Pinpoint the cell where the given text exists, returning its [X, Y] midpoint coordinate. 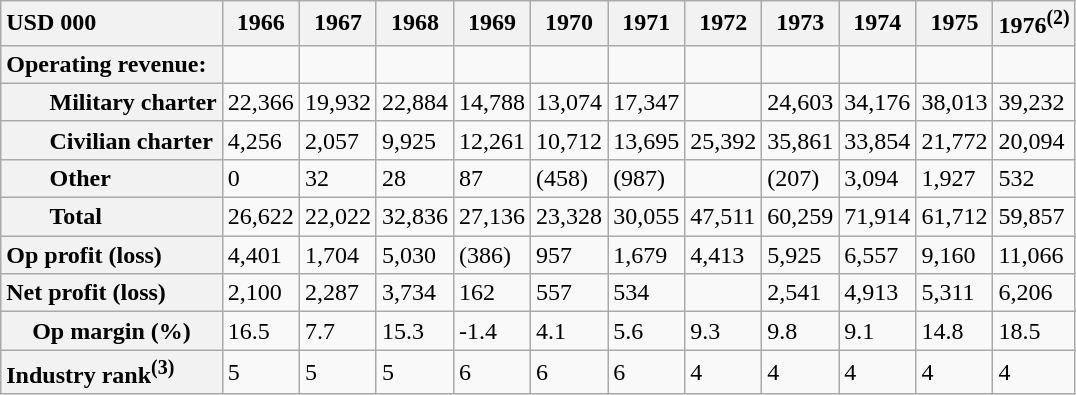
9.8 [800, 331]
30,055 [646, 217]
32,836 [414, 217]
87 [492, 178]
9.1 [878, 331]
534 [646, 293]
532 [1034, 178]
33,854 [878, 140]
557 [570, 293]
9,925 [414, 140]
Civilian charter [112, 140]
1,704 [338, 255]
59,857 [1034, 217]
34,176 [878, 102]
35,861 [800, 140]
4,256 [260, 140]
5,311 [954, 293]
5,925 [800, 255]
Other [112, 178]
1966 [260, 24]
71,914 [878, 217]
39,232 [1034, 102]
4,913 [878, 293]
162 [492, 293]
20,094 [1034, 140]
28 [414, 178]
957 [570, 255]
25,392 [724, 140]
1972 [724, 24]
21,772 [954, 140]
2,057 [338, 140]
60,259 [800, 217]
26,622 [260, 217]
18.5 [1034, 331]
9.3 [724, 331]
27,136 [492, 217]
24,603 [800, 102]
1974 [878, 24]
1,927 [954, 178]
Industry rank(3) [112, 372]
13,074 [570, 102]
15.3 [414, 331]
USD 000 [112, 24]
4,413 [724, 255]
1,679 [646, 255]
4.1 [570, 331]
1969 [492, 24]
Total [112, 217]
5.6 [646, 331]
(987) [646, 178]
Military charter [112, 102]
19,932 [338, 102]
Op margin (%) [112, 331]
0 [260, 178]
32 [338, 178]
13,695 [646, 140]
(386) [492, 255]
1976(2) [1034, 24]
(458) [570, 178]
1968 [414, 24]
5,030 [414, 255]
16.5 [260, 331]
3,094 [878, 178]
Operating revenue: [112, 64]
7.7 [338, 331]
-1.4 [492, 331]
47,511 [724, 217]
3,734 [414, 293]
14.8 [954, 331]
2,287 [338, 293]
2,100 [260, 293]
1967 [338, 24]
1971 [646, 24]
22,366 [260, 102]
17,347 [646, 102]
22,884 [414, 102]
11,066 [1034, 255]
Net profit (loss) [112, 293]
61,712 [954, 217]
6,206 [1034, 293]
1970 [570, 24]
Op profit (loss) [112, 255]
10,712 [570, 140]
14,788 [492, 102]
12,261 [492, 140]
1975 [954, 24]
22,022 [338, 217]
9,160 [954, 255]
38,013 [954, 102]
2,541 [800, 293]
4,401 [260, 255]
(207) [800, 178]
1973 [800, 24]
23,328 [570, 217]
6,557 [878, 255]
